Find where the given text appears and provide that cell's center as (X, Y) coordinate. 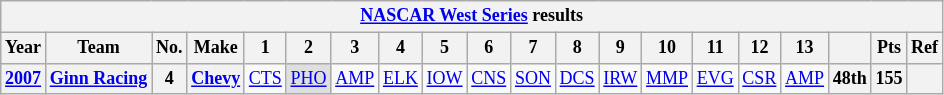
Ginn Racing (98, 78)
6 (489, 48)
NASCAR West Series results (472, 16)
CTS (265, 78)
Make (216, 48)
Year (24, 48)
2 (308, 48)
SON (534, 78)
3 (355, 48)
2007 (24, 78)
155 (889, 78)
Pts (889, 48)
10 (668, 48)
MMP (668, 78)
No. (170, 48)
Ref (925, 48)
ELK (401, 78)
8 (577, 48)
12 (760, 48)
IOW (444, 78)
11 (715, 48)
CSR (760, 78)
Team (98, 48)
CNS (489, 78)
DCS (577, 78)
EVG (715, 78)
Chevy (216, 78)
5 (444, 48)
1 (265, 48)
9 (620, 48)
IRW (620, 78)
13 (805, 48)
PHO (308, 78)
48th (850, 78)
7 (534, 48)
